Pinpoint the cell where the given text exists, returning its [x, y] midpoint coordinate. 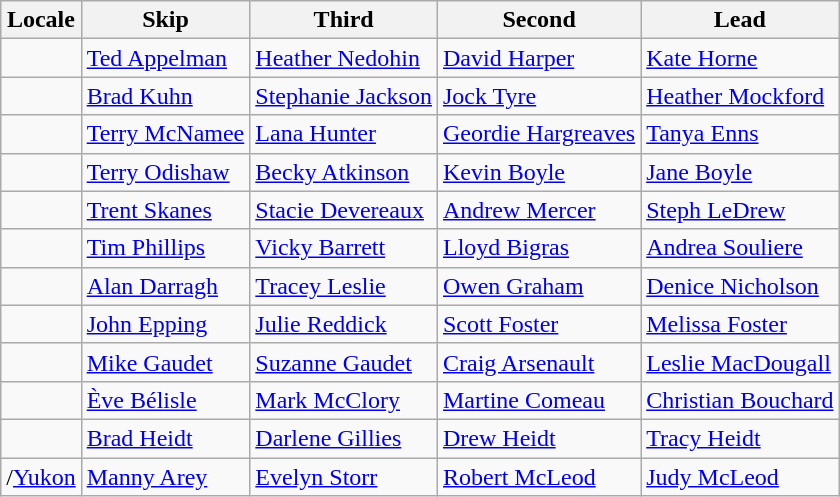
Brad Heidt [166, 438]
Melissa Foster [740, 324]
Ève Bélisle [166, 400]
Jane Boyle [740, 172]
Stephanie Jackson [344, 96]
Mark McClory [344, 400]
Stacie Devereaux [344, 210]
Andrea Souliere [740, 248]
Lead [740, 20]
Tracey Leslie [344, 286]
Third [344, 20]
Terry McNamee [166, 134]
Lana Hunter [344, 134]
Mike Gaudet [166, 362]
Kate Horne [740, 58]
Heather Nedohin [344, 58]
Evelyn Storr [344, 477]
Steph LeDrew [740, 210]
Leslie MacDougall [740, 362]
Skip [166, 20]
Scott Foster [538, 324]
Brad Kuhn [166, 96]
Locale [41, 20]
Trent Skanes [166, 210]
Martine Comeau [538, 400]
Vicky Barrett [344, 248]
Geordie Hargreaves [538, 134]
Kevin Boyle [538, 172]
Heather Mockford [740, 96]
Robert McLeod [538, 477]
Second [538, 20]
Jock Tyre [538, 96]
Becky Atkinson [344, 172]
Craig Arsenault [538, 362]
Ted Appelman [166, 58]
Terry Odishaw [166, 172]
Denice Nicholson [740, 286]
Andrew Mercer [538, 210]
John Epping [166, 324]
/Yukon [41, 477]
Julie Reddick [344, 324]
Darlene Gillies [344, 438]
Lloyd Bigras [538, 248]
Christian Bouchard [740, 400]
David Harper [538, 58]
Drew Heidt [538, 438]
Owen Graham [538, 286]
Tanya Enns [740, 134]
Tracy Heidt [740, 438]
Manny Arey [166, 477]
Alan Darragh [166, 286]
Suzanne Gaudet [344, 362]
Judy McLeod [740, 477]
Tim Phillips [166, 248]
